Search for the cell housing the specified text and yield its [x, y] center coordinate. 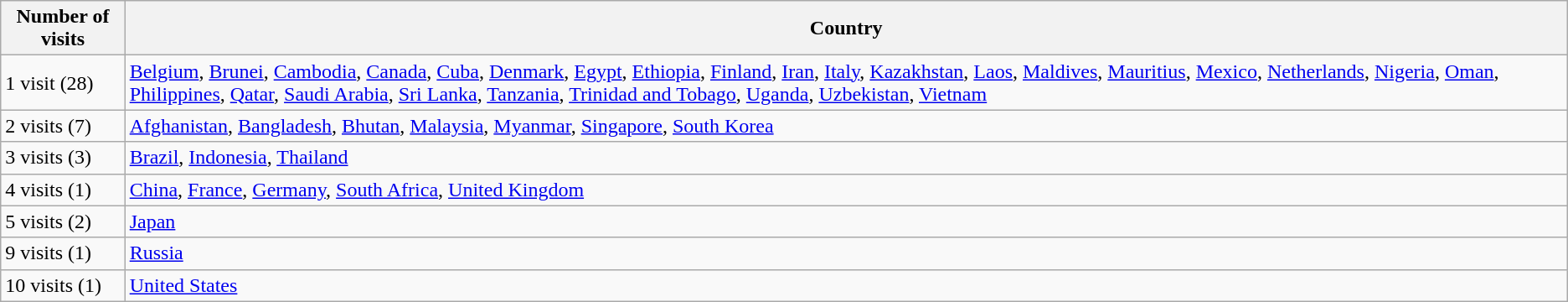
9 visits (1) [63, 253]
United States [846, 285]
China, France, Germany, South Africa, United Kingdom [846, 190]
1 visit (28) [63, 82]
Brazil, Indonesia, Thailand [846, 158]
2 visits (7) [63, 126]
Afghanistan, Bangladesh, Bhutan, Malaysia, Myanmar, Singapore, South Korea [846, 126]
3 visits (3) [63, 158]
10 visits (1) [63, 285]
Number of visits [63, 29]
Russia [846, 253]
Country [846, 29]
5 visits (2) [63, 221]
Japan [846, 221]
4 visits (1) [63, 190]
